Pinpoint the cell where the given text exists, returning its (x, y) midpoint coordinate. 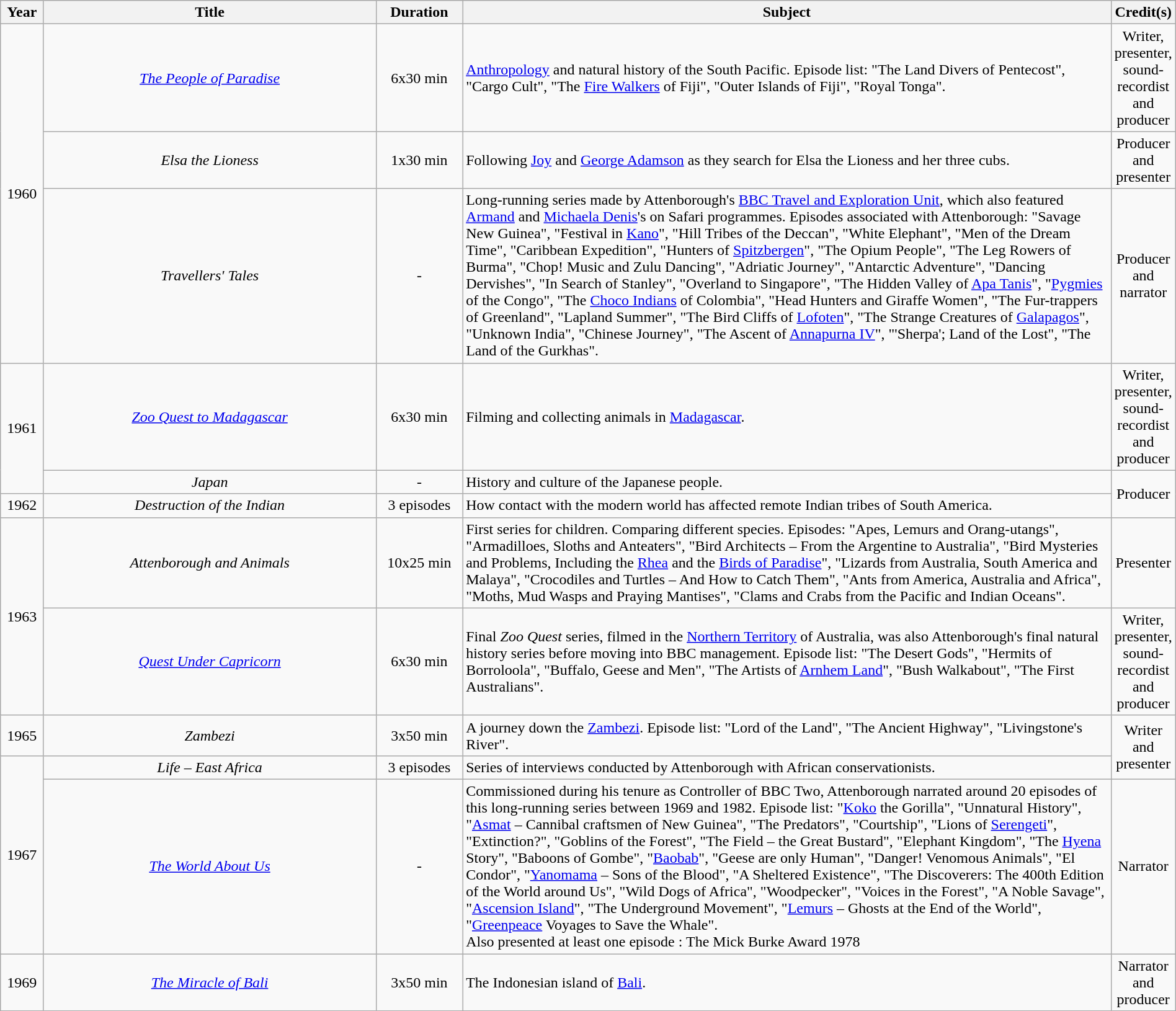
How contact with the modern world has affected remote Indian tribes of South America. (787, 505)
Subject (787, 12)
10x25 min (419, 563)
1961 (22, 428)
The Miracle of Bali (210, 982)
Quest Under Capricorn (210, 661)
History and culture of the Japanese people. (787, 482)
Filming and collecting animals in Madagascar. (787, 417)
1969 (22, 982)
A journey down the Zambezi. Episode list: "Lord of the Land", "The Ancient Highway", "Livingstone's River". (787, 736)
Year (22, 12)
Narrator (1143, 866)
Producer and narrator (1143, 275)
Zambezi (210, 736)
Producer and presenter (1143, 160)
1960 (22, 194)
The Indonesian island of Bali. (787, 982)
Following Joy and George Adamson as they search for Elsa the Lioness and her three cubs. (787, 160)
1965 (22, 736)
Attenborough and Animals (210, 563)
Travellers' Tales (210, 275)
The People of Paradise (210, 78)
Japan (210, 482)
Life – East Africa (210, 767)
1x30 min (419, 160)
Zoo Quest to Madagascar (210, 417)
Credit(s) (1143, 12)
1962 (22, 505)
Writer and presenter (1143, 747)
The World About Us (210, 866)
Destruction of the Indian (210, 505)
Duration (419, 12)
Elsa the Lioness (210, 160)
Producer (1143, 494)
1967 (22, 855)
Narrator and producer (1143, 982)
Presenter (1143, 563)
Title (210, 12)
1963 (22, 617)
Series of interviews conducted by Attenborough with African conservationists. (787, 767)
